From the cell containing the given text, extract its center point as [X, Y] coordinate. 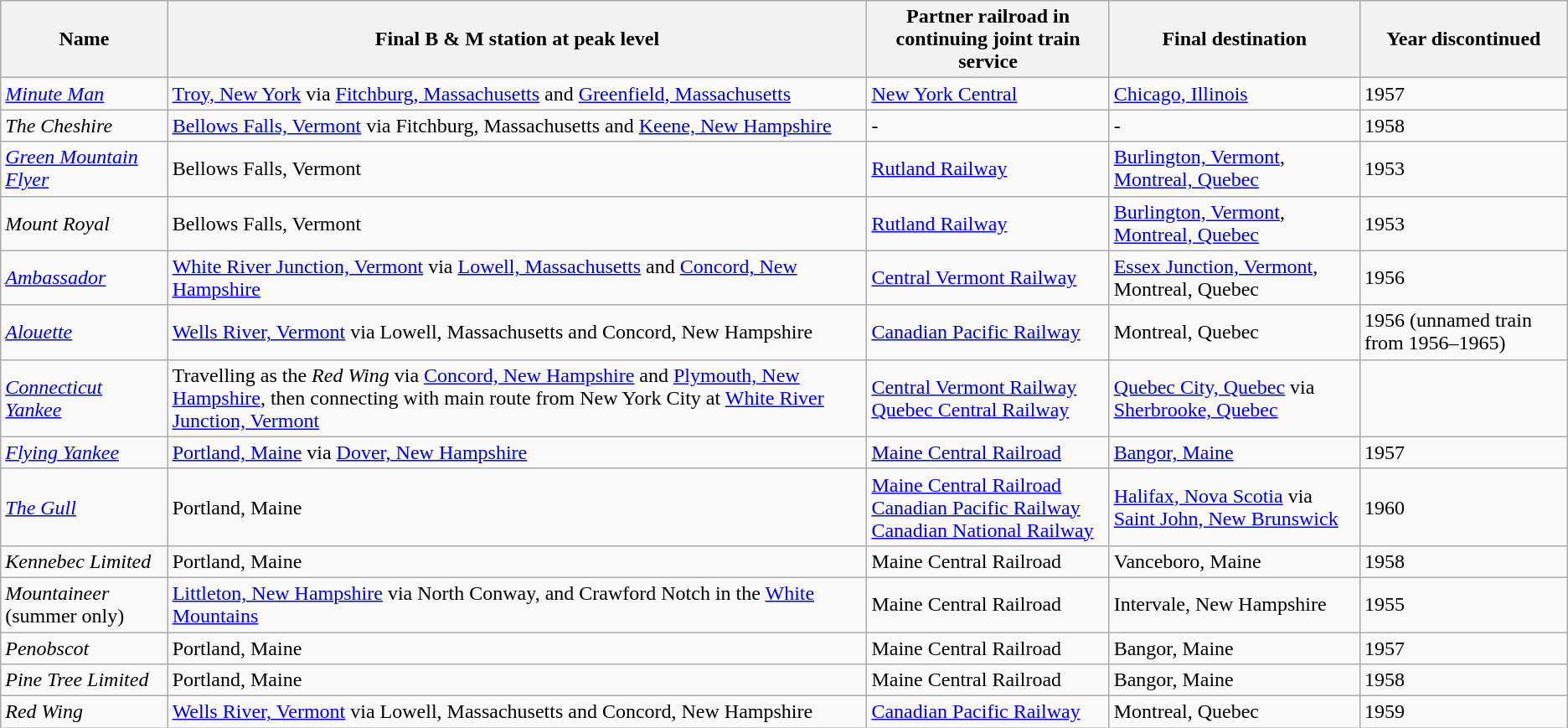
Halifax, Nova Scotia via Saint John, New Brunswick [1235, 507]
Littleton, New Hampshire via North Conway, and Crawford Notch in the White Mountains [518, 605]
Quebec City, Quebec via Sherbrooke, Quebec [1235, 398]
Alouette [84, 332]
Flying Yankee [84, 452]
The Cheshire [84, 126]
Central Vermont RailwayQuebec Central Railway [988, 398]
Bellows Falls, Vermont via Fitchburg, Massachusetts and Keene, New Hampshire [518, 126]
1955 [1463, 605]
Intervale, New Hampshire [1235, 605]
Troy, New York via Fitchburg, Massachusetts and Greenfield, Massachusetts [518, 94]
Connecticut Yankee [84, 398]
Central Vermont Railway [988, 278]
Mountaineer (summer only) [84, 605]
Minute Man [84, 94]
Vanceboro, Maine [1235, 561]
Ambassador [84, 278]
1959 [1463, 712]
1960 [1463, 507]
Final B & M station at peak level [518, 39]
Kennebec Limited [84, 561]
Maine Central RailroadCanadian Pacific RailwayCanadian National Railway [988, 507]
Partner railroad in continuing joint train service [988, 39]
Chicago, Illinois [1235, 94]
Essex Junction, Vermont, Montreal, Quebec [1235, 278]
Year discontinued [1463, 39]
Portland, Maine via Dover, New Hampshire [518, 452]
Mount Royal [84, 223]
Final destination [1235, 39]
Name [84, 39]
Red Wing [84, 712]
The Gull [84, 507]
Pine Tree Limited [84, 680]
Penobscot [84, 648]
1956 [1463, 278]
1956 (unnamed train from 1956–1965) [1463, 332]
White River Junction, Vermont via Lowell, Massachusetts and Concord, New Hampshire [518, 278]
Green Mountain Flyer [84, 169]
New York Central [988, 94]
